Detect which cell encompasses the target text, then output its (X, Y) center coordinate. 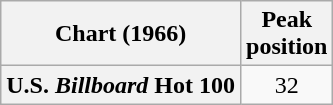
U.S. Billboard Hot 100 (121, 85)
32 (287, 85)
Chart (1966) (121, 34)
Peakposition (287, 34)
